Scan for the cell matching the given text and deliver its [x, y] coordinate at center. 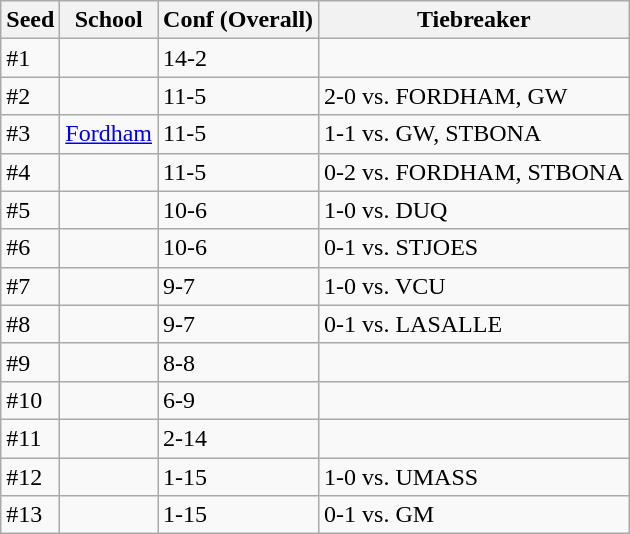
Seed [30, 20]
1-0 vs. VCU [474, 286]
8-8 [238, 362]
#8 [30, 324]
#10 [30, 400]
0-1 vs. STJOES [474, 248]
#12 [30, 477]
Fordham [109, 134]
1-0 vs. DUQ [474, 210]
2-0 vs. FORDHAM, GW [474, 96]
1-1 vs. GW, STBONA [474, 134]
0-1 vs. GM [474, 515]
#11 [30, 438]
#6 [30, 248]
Conf (Overall) [238, 20]
#4 [30, 172]
School [109, 20]
#13 [30, 515]
1-0 vs. UMASS [474, 477]
0-1 vs. LASALLE [474, 324]
6-9 [238, 400]
14-2 [238, 58]
Tiebreaker [474, 20]
#3 [30, 134]
#1 [30, 58]
2-14 [238, 438]
#5 [30, 210]
#2 [30, 96]
#7 [30, 286]
#9 [30, 362]
0-2 vs. FORDHAM, STBONA [474, 172]
